Provide the (x, y) coordinate of the cell's center where the given text is located.  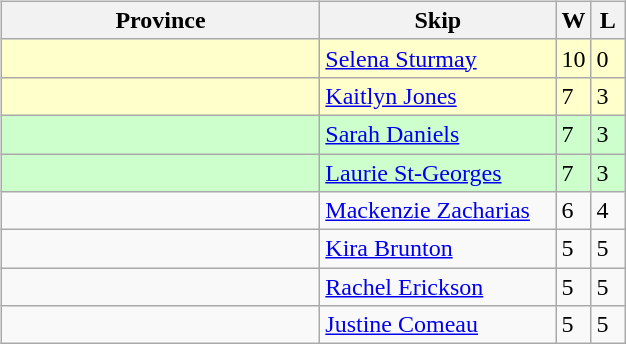
Mackenzie Zacharias (438, 211)
Selena Sturmay (438, 58)
W (574, 20)
Kaitlyn Jones (438, 96)
Skip (438, 20)
Rachel Erickson (438, 287)
Province (160, 20)
6 (574, 211)
Justine Comeau (438, 325)
Sarah Daniels (438, 134)
L (608, 20)
10 (574, 58)
Laurie St-Georges (438, 173)
0 (608, 58)
4 (608, 211)
Kira Brunton (438, 249)
